Capture the cell that displays the provided text and extract its [x, y] central coordinate. 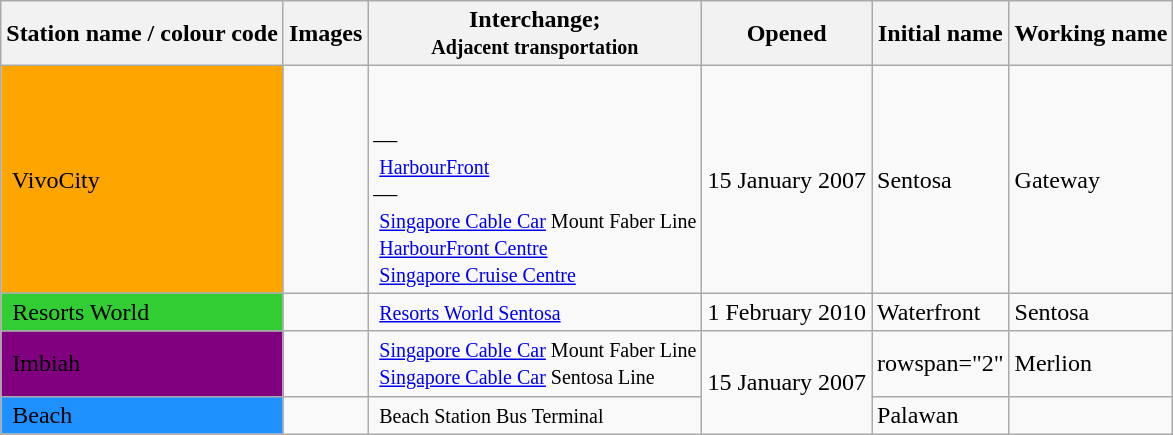
Beach Station Bus Terminal [535, 415]
Singapore Cable Car Mount Faber Line Singapore Cable Car Sentosa Line [535, 364]
Waterfront [941, 312]
― HarbourFront― Singapore Cable Car Mount Faber Line HarbourFront Centre Singapore Cruise Centre [535, 180]
Station name / colour code [142, 34]
Resorts World [142, 312]
VivoCity [142, 180]
Beach [142, 415]
Gateway [1091, 180]
Resorts World Sentosa [535, 312]
1 February 2010 [787, 312]
Opened [787, 34]
rowspan="2" [941, 364]
Initial name [941, 34]
Images [325, 34]
Working name [1091, 34]
Imbiah [142, 364]
Merlion [1091, 364]
Interchange;Adjacent transportation [535, 34]
Palawan [941, 415]
